Capture the cell that displays the provided text and extract its [x, y] central coordinate. 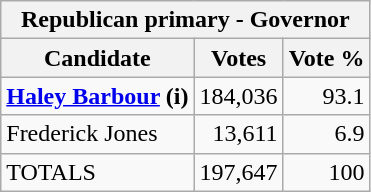
Vote % [326, 58]
6.9 [326, 134]
197,647 [238, 172]
100 [326, 172]
Haley Barbour (i) [98, 96]
93.1 [326, 96]
TOTALS [98, 172]
Candidate [98, 58]
Votes [238, 58]
13,611 [238, 134]
Frederick Jones [98, 134]
184,036 [238, 96]
Republican primary - Governor [186, 20]
